Search for the cell housing the specified text and yield its (X, Y) center coordinate. 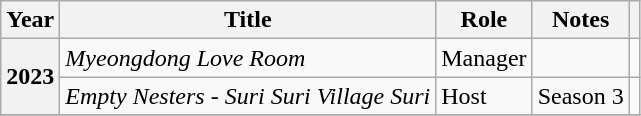
Role (484, 20)
2023 (30, 77)
Year (30, 20)
Manager (484, 58)
Season 3 (580, 96)
Notes (580, 20)
Host (484, 96)
Empty Nesters - Suri Suri Village Suri (248, 96)
Myeongdong Love Room (248, 58)
Title (248, 20)
